Locate the cell with the specified text and output its (X, Y) center coordinate. 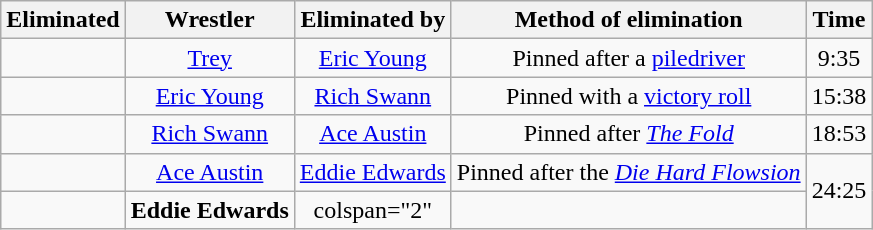
9:35 (839, 58)
Eliminated by (372, 20)
18:53 (839, 134)
Wrestler (210, 20)
Pinned after The Fold (628, 134)
Time (839, 20)
24:25 (839, 191)
Trey (210, 58)
15:38 (839, 96)
Pinned after a piledriver (628, 58)
Pinned with a victory roll (628, 96)
Method of elimination (628, 20)
Eliminated (63, 20)
Pinned after the Die Hard Flowsion (628, 172)
colspan="2" (372, 210)
